For the text-containing cell, return its midpoint in (X, Y) coordinate format. 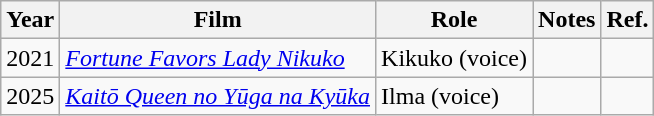
2021 (30, 58)
Ilma (voice) (454, 96)
Kaitō Queen no Yūga na Kyūka (218, 96)
Role (454, 20)
Kikuko (voice) (454, 58)
2025 (30, 96)
Year (30, 20)
Ref. (628, 20)
Notes (567, 20)
Film (218, 20)
Fortune Favors Lady Nikuko (218, 58)
